Pinpoint the cell where the given text exists, returning its [X, Y] midpoint coordinate. 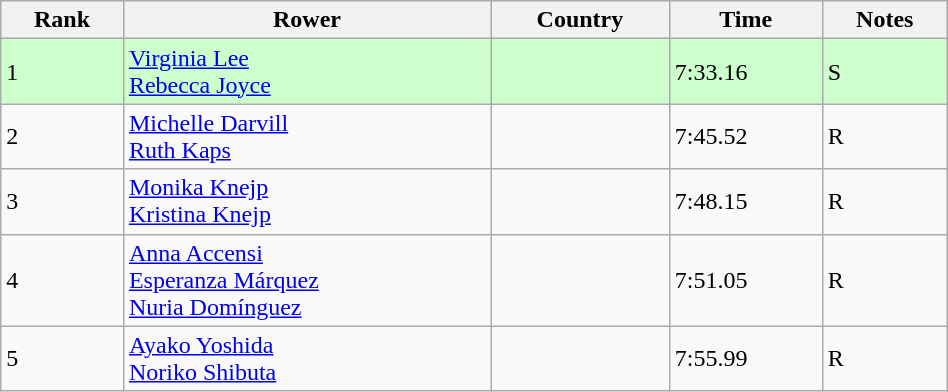
2 [62, 136]
Michelle DarvillRuth Kaps [306, 136]
7:48.15 [746, 202]
7:55.99 [746, 358]
7:45.52 [746, 136]
7:51.05 [746, 280]
Time [746, 20]
Anna AccensiEsperanza MárquezNuria Domínguez [306, 280]
7:33.16 [746, 72]
5 [62, 358]
4 [62, 280]
1 [62, 72]
Monika KnejpKristina Knejp [306, 202]
Ayako YoshidaNoriko Shibuta [306, 358]
S [884, 72]
Country [580, 20]
3 [62, 202]
Rower [306, 20]
Rank [62, 20]
Virginia LeeRebecca Joyce [306, 72]
Notes [884, 20]
